Capture the cell that displays the provided text and extract its [x, y] central coordinate. 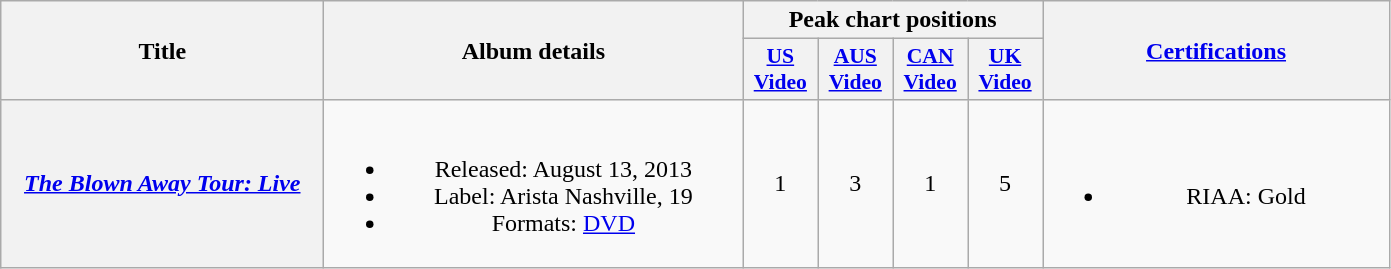
Title [162, 50]
5 [1006, 184]
AUS Video [856, 70]
CAN Video [930, 70]
Peak chart positions [893, 20]
US Video [780, 70]
Released: August 13, 2013Label: Arista Nashville, 19Formats: DVD [534, 184]
Certifications [1216, 50]
The Blown Away Tour: Live [162, 184]
UK Video [1006, 70]
3 [856, 184]
Album details [534, 50]
RIAA: Gold [1216, 184]
